Extract the (X, Y) coordinate from the center of the cell holding the provided text.  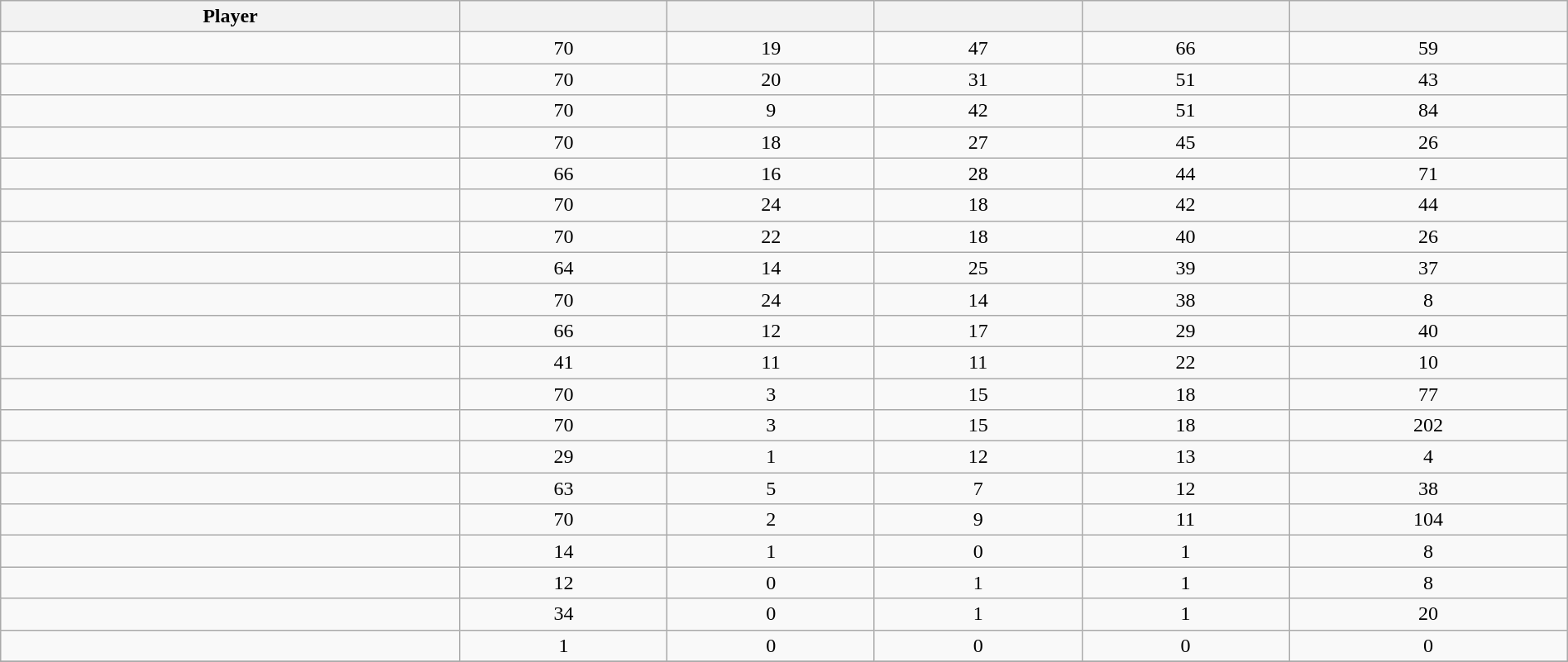
5 (771, 488)
25 (978, 268)
Player (230, 17)
28 (978, 174)
37 (1429, 268)
10 (1429, 362)
59 (1429, 48)
71 (1429, 174)
202 (1429, 426)
19 (771, 48)
39 (1186, 268)
16 (771, 174)
84 (1429, 111)
27 (978, 142)
104 (1429, 520)
31 (978, 79)
47 (978, 48)
77 (1429, 394)
13 (1186, 457)
4 (1429, 457)
64 (564, 268)
63 (564, 488)
17 (978, 331)
2 (771, 520)
34 (564, 614)
41 (564, 362)
43 (1429, 79)
45 (1186, 142)
7 (978, 488)
